Search for the cell housing the specified text and yield its (x, y) center coordinate. 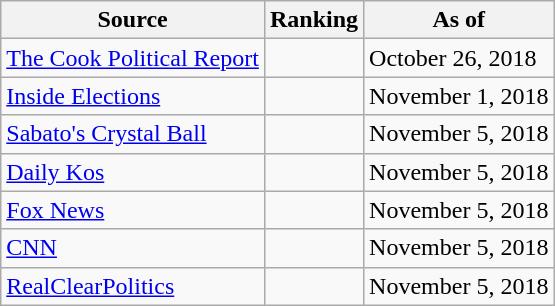
November 1, 2018 (459, 96)
Daily Kos (133, 172)
Source (133, 20)
October 26, 2018 (459, 58)
CNN (133, 248)
Sabato's Crystal Ball (133, 134)
The Cook Political Report (133, 58)
Ranking (314, 20)
Inside Elections (133, 96)
RealClearPolitics (133, 286)
Fox News (133, 210)
As of (459, 20)
